Identify which cell holds the provided text, then report its (x, y) central coordinate. 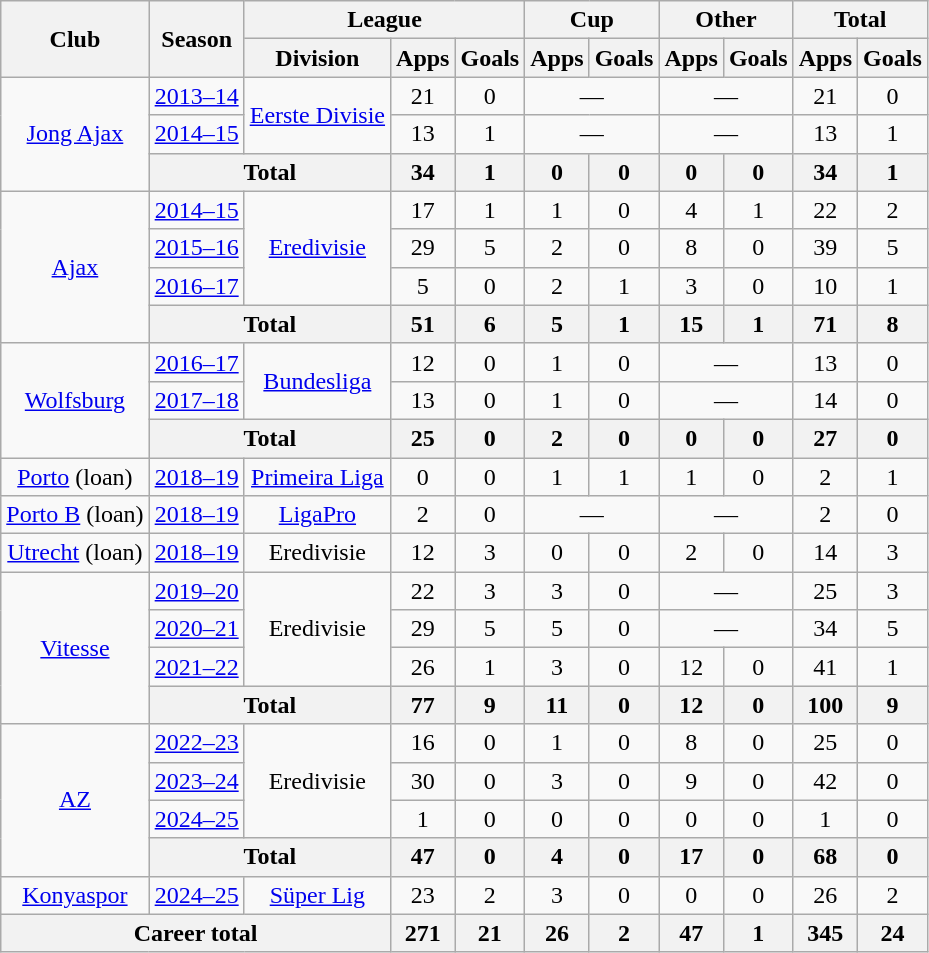
Süper Lig (317, 895)
Eerste Divisie (317, 115)
Konyaspor (75, 895)
2013–14 (196, 96)
345 (825, 933)
68 (825, 857)
AZ (75, 800)
2019–20 (196, 591)
2022–23 (196, 743)
2023–24 (196, 781)
Jong Ajax (75, 134)
39 (825, 248)
Vitesse (75, 648)
11 (557, 705)
100 (825, 705)
271 (423, 933)
Wolfsburg (75, 400)
2020–21 (196, 629)
41 (825, 667)
Bundesliga (317, 381)
27 (825, 438)
LigaPro (317, 515)
2021–22 (196, 667)
23 (423, 895)
2017–18 (196, 400)
Primeira Liga (317, 477)
Club (75, 39)
League (384, 20)
Career total (196, 933)
Porto (loan) (75, 477)
Ajax (75, 267)
30 (423, 781)
6 (490, 324)
Cup (592, 20)
2015–16 (196, 248)
16 (423, 743)
15 (691, 324)
77 (423, 705)
42 (825, 781)
Utrecht (loan) (75, 553)
24 (893, 933)
Division (317, 58)
10 (825, 286)
Porto B (loan) (75, 515)
Season (196, 39)
51 (423, 324)
Other (726, 20)
71 (825, 324)
